Return the (x, y) coordinate for the center point of the cell that contains the specified text.  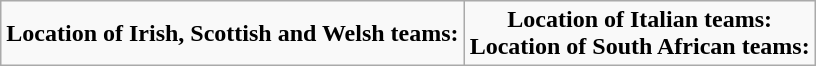
Location of Italian teams: Location of South African teams: (640, 34)
Location of Irish, Scottish and Welsh teams: (232, 34)
